From the cell containing the given text, extract its center point as [x, y] coordinate. 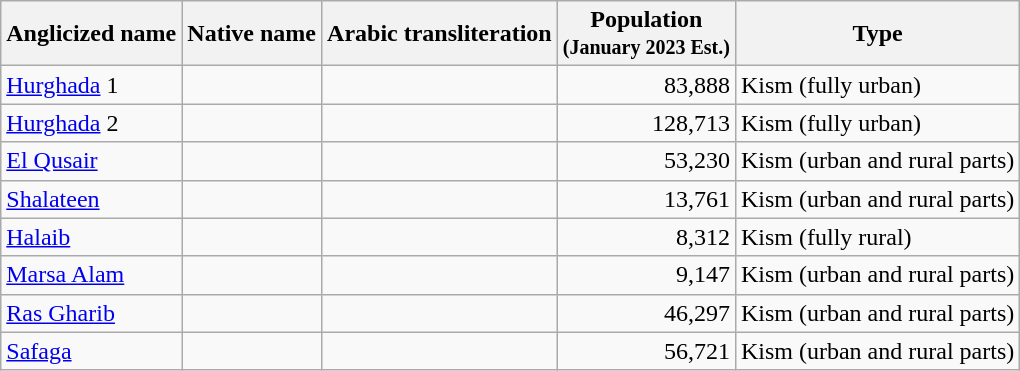
13,761 [646, 199]
Marsa Alam [92, 275]
53,230 [646, 161]
83,888 [646, 85]
Ras Gharib [92, 313]
Arabic transliteration [440, 34]
Shalateen [92, 199]
Native name [252, 34]
Hurghada 1 [92, 85]
Kism (fully rural) [877, 237]
Hurghada 2 [92, 123]
Halaib [92, 237]
Population(January 2023 Est.) [646, 34]
Anglicized name [92, 34]
9,147 [646, 275]
46,297 [646, 313]
128,713 [646, 123]
Safaga [92, 351]
8,312 [646, 237]
56,721 [646, 351]
El Qusair [92, 161]
Type [877, 34]
